Determine the (X, Y) coordinate at the center of the cell enclosing the given text.  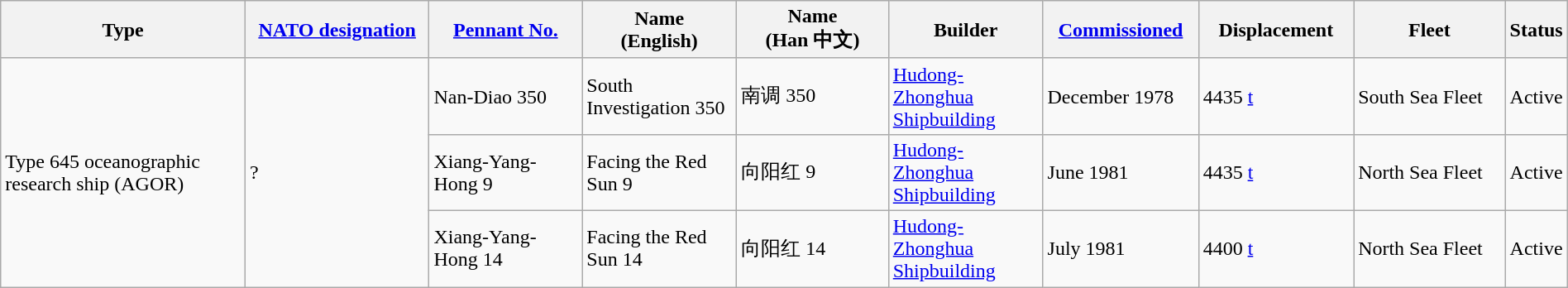
December 1978 (1121, 96)
Type (123, 30)
Xiang-Yang-Hong 14 (506, 248)
June 1981 (1121, 172)
Nan-Diao 350 (506, 96)
Xiang-Yang-Hong 9 (506, 172)
Name(English) (660, 30)
? (337, 172)
Facing the Red Sun 9 (660, 172)
NATO designation (337, 30)
Displacement (1276, 30)
Builder (966, 30)
Facing the Red Sun 14 (660, 248)
South Sea Fleet (1429, 96)
Status (1537, 30)
Name(Han 中文) (813, 30)
向阳红 9 (813, 172)
July 1981 (1121, 248)
Type 645 oceanographic research ship (AGOR) (123, 172)
4400 t (1276, 248)
South Investigation 350 (660, 96)
南调 350 (813, 96)
Commissioned (1121, 30)
Pennant No. (506, 30)
向阳红 14 (813, 248)
Fleet (1429, 30)
